Provide the [x, y] coordinate of the cell's center where the given text is located.  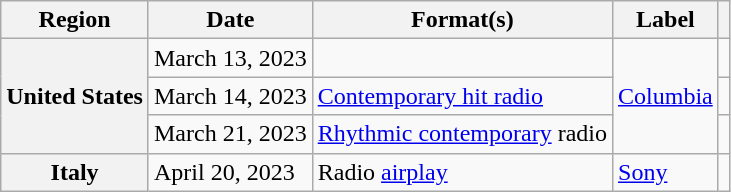
Sony [666, 172]
Columbia [666, 96]
Rhythmic contemporary radio [462, 134]
March 14, 2023 [230, 96]
April 20, 2023 [230, 172]
Italy [75, 172]
Label [666, 20]
Format(s) [462, 20]
United States [75, 96]
March 21, 2023 [230, 134]
Contemporary hit radio [462, 96]
March 13, 2023 [230, 58]
Region [75, 20]
Radio airplay [462, 172]
Date [230, 20]
